Provide the (X, Y) coordinate of the cell's center where the given text is located.  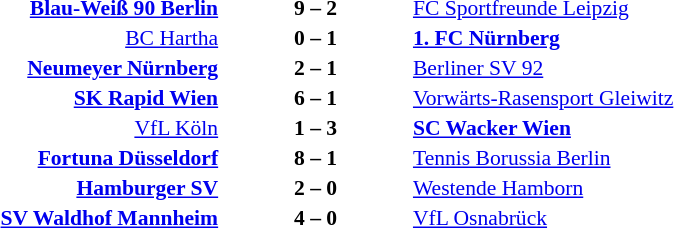
8 – 1 (316, 158)
2 – 1 (316, 68)
2 – 0 (316, 188)
6 – 1 (316, 98)
0 – 1 (316, 38)
1 – 3 (316, 128)
